Detect which cell encompasses the target text, then output its (X, Y) center coordinate. 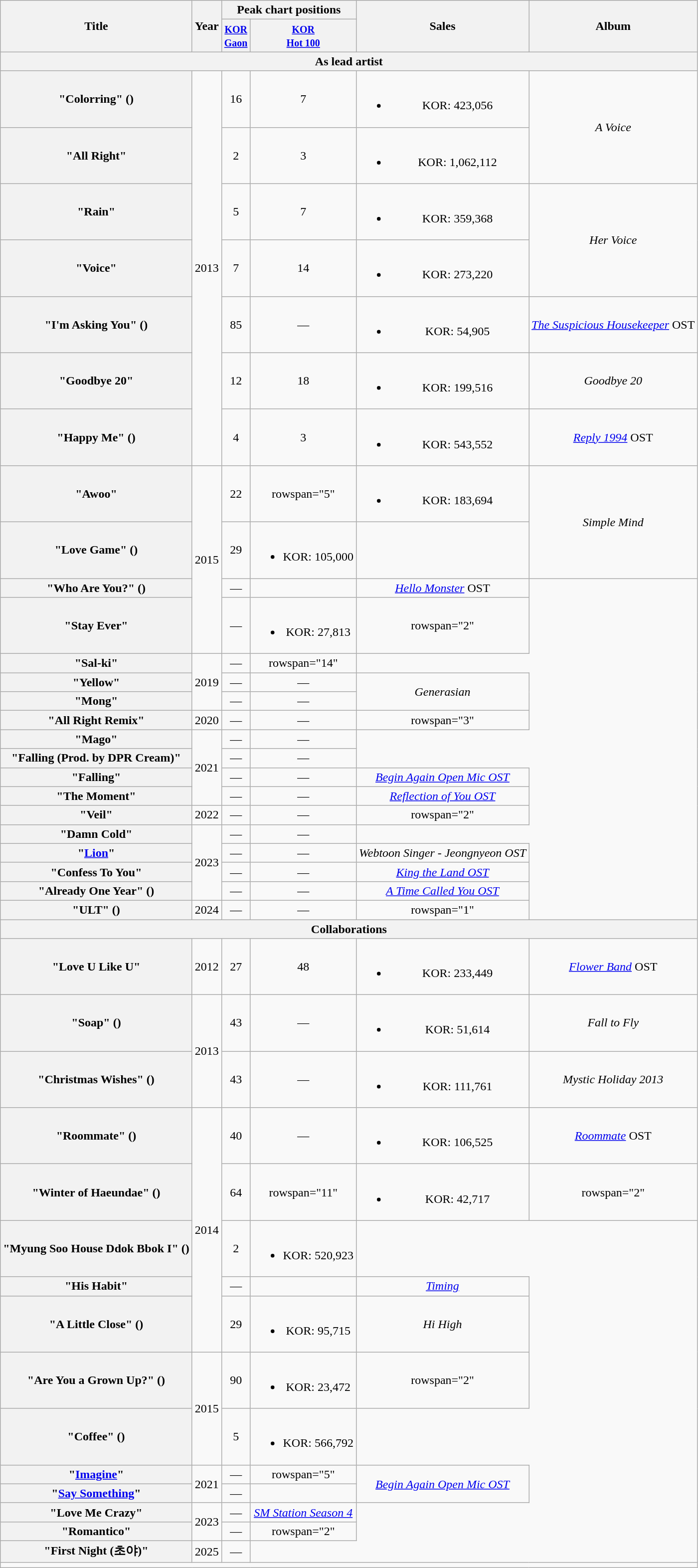
KOR: 183,694 (442, 494)
2019 (206, 682)
Timing (442, 1286)
2014 (206, 1230)
rowspan="11" (303, 1192)
"Coffee" () (96, 1436)
"Love Game" () (96, 550)
"Stay Ever" (96, 625)
"Are You a Grown Up?" () (96, 1380)
"Who Are You?" () (96, 588)
2025 (206, 1551)
"Confess To You" (96, 872)
"Rain" (96, 211)
"Christmas Wishes" () (96, 1079)
King the Land OST (442, 872)
14 (303, 268)
"Colorring" () (96, 99)
Collaborations (349, 929)
Reflection of You OST (442, 796)
Album (613, 26)
"Goodbye 20" (96, 381)
4 (236, 437)
KORHot 100 (303, 36)
KOR: 105,000 (303, 550)
KOR: 51,614 (442, 1023)
"First Night (초야)" (96, 1551)
"Imagine" (96, 1474)
"Damn Cold" (96, 834)
KOR: 1,062,112 (442, 156)
Hello Monster OST (442, 588)
"I'm Asking You" () (96, 324)
"Veil" (96, 815)
18 (303, 381)
Roommate OST (613, 1136)
85 (236, 324)
"Say Something" (96, 1493)
"Sal-ki" (96, 663)
16 (236, 99)
40 (236, 1136)
"ULT" () (96, 910)
KOR: 273,220 (442, 268)
KOR: 27,813 (303, 625)
2024 (206, 910)
2020 (206, 720)
2012 (206, 967)
rowspan="1" (442, 910)
Simple Mind (613, 522)
KOR: 199,516 (442, 381)
KORGaon (236, 36)
"His Habit" (96, 1286)
"Love U Like U" (96, 967)
"Roommate" () (96, 1136)
The Suspicious Housekeeper OST (613, 324)
Peak chart positions (289, 10)
Flower Band OST (613, 967)
"A Little Close" () (96, 1324)
"Awoo" (96, 494)
A Voice (613, 127)
"Falling (Prod. by DPR Cream)" (96, 758)
SM Station Season 4 (303, 1512)
"Yellow" (96, 682)
Sales (442, 26)
"Myung Soo House Ddok Bbok I" () (96, 1249)
A Time Called You OST (442, 891)
Mystic Holiday 2013 (613, 1079)
27 (236, 967)
Goodbye 20 (613, 381)
Title (96, 26)
KOR: 566,792 (303, 1436)
KOR: 233,449 (442, 967)
90 (236, 1380)
Hi High (442, 1324)
"Mong" (96, 701)
rowspan="14" (303, 663)
KOR: 423,056 (442, 99)
"Happy Me" () (96, 437)
KOR: 42,717 (442, 1192)
KOR: 54,905 (442, 324)
Webtoon Singer - Jeongnyeon OST (442, 853)
48 (303, 967)
"Winter of Haeundae" () (96, 1192)
KOR: 359,368 (442, 211)
22 (236, 494)
Fall to Fly (613, 1023)
KOR: 95,715 (303, 1324)
"Falling" (96, 777)
"Mago" (96, 739)
KOR: 543,552 (442, 437)
"Voice" (96, 268)
rowspan="3" (442, 720)
"Lion" (96, 853)
"The Moment" (96, 796)
KOR: 111,761 (442, 1079)
"Already One Year" () (96, 891)
"Love Me Crazy" (96, 1512)
Generasian (442, 692)
Her Voice (613, 240)
As lead artist (349, 61)
"All Right Remix" (96, 720)
Reply 1994 OST (613, 437)
"Romantico" (96, 1531)
KOR: 106,525 (442, 1136)
12 (236, 381)
64 (236, 1192)
KOR: 520,923 (303, 1249)
Year (206, 26)
2022 (206, 815)
KOR: 23,472 (303, 1380)
"Soap" () (96, 1023)
"All Right" (96, 156)
